Determine the (x, y) coordinate at the center of the cell enclosing the given text.  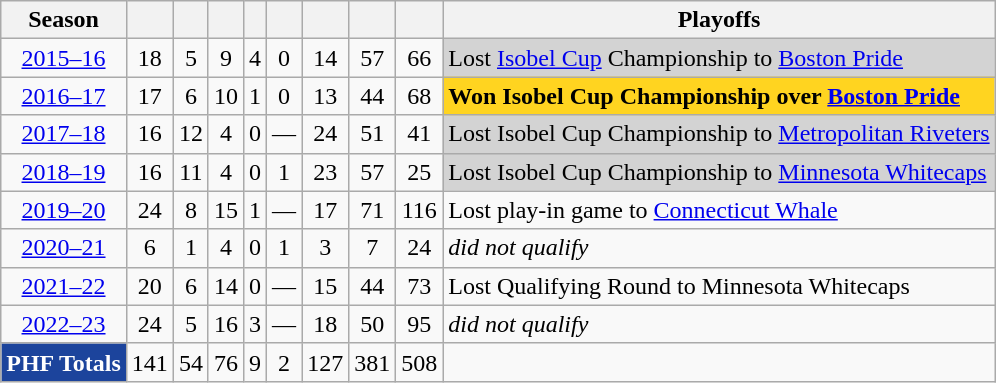
68 (420, 96)
2022–23 (64, 324)
2016–17 (64, 96)
51 (372, 134)
Playoffs (719, 20)
141 (150, 362)
2017–18 (64, 134)
Lost Isobel Cup Championship to Metropolitan Riveters (719, 134)
66 (420, 58)
7 (372, 248)
13 (326, 96)
2019–20 (64, 210)
10 (226, 96)
73 (420, 286)
Season (64, 20)
2020–21 (64, 248)
508 (420, 362)
76 (226, 362)
2 (284, 362)
2015–16 (64, 58)
PHF Totals (64, 362)
71 (372, 210)
127 (326, 362)
95 (420, 324)
Won Isobel Cup Championship over Boston Pride (719, 96)
25 (420, 172)
50 (372, 324)
Lost Qualifying Round to Minnesota Whitecaps (719, 286)
116 (420, 210)
Lost play-in game to Connecticut Whale (719, 210)
11 (190, 172)
20 (150, 286)
Lost Isobel Cup Championship to Minnesota Whitecaps (719, 172)
54 (190, 362)
23 (326, 172)
Lost Isobel Cup Championship to Boston Pride (719, 58)
12 (190, 134)
2021–22 (64, 286)
381 (372, 362)
41 (420, 134)
2018–19 (64, 172)
8 (190, 210)
